Output the (x, y) coordinate of the center of the cell containing the given text.  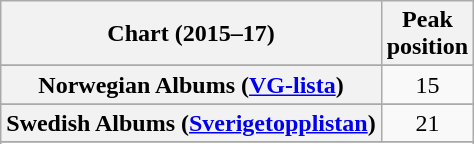
15 (427, 85)
Norwegian Albums (VG-lista) (191, 85)
Swedish Albums (Sverigetopplistan) (191, 123)
Chart (2015–17) (191, 34)
Peak position (427, 34)
21 (427, 123)
